Identify which cell holds the provided text, then report its [X, Y] central coordinate. 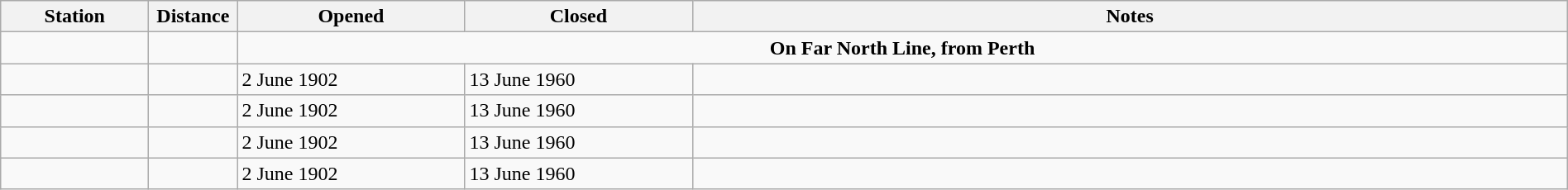
Station [74, 17]
On Far North Line, from Perth [902, 48]
Distance [194, 17]
Notes [1130, 17]
Closed [579, 17]
Opened [351, 17]
